Find where the given text appears and provide that cell's center as [x, y] coordinate. 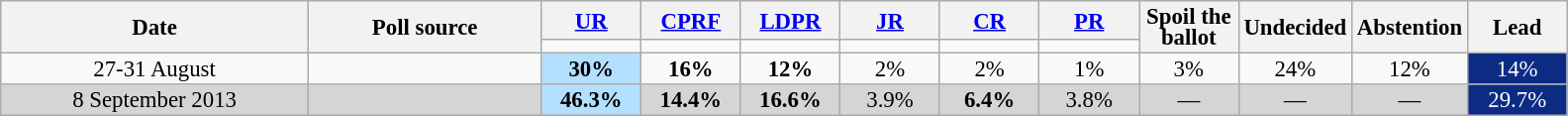
27-31 August [154, 69]
24% [1295, 69]
LDPR [790, 20]
CPRF [691, 20]
JR [891, 20]
Abstention [1410, 28]
CR [990, 20]
1% [1089, 69]
14% [1517, 69]
Lead [1517, 28]
29.7% [1517, 100]
PR [1089, 20]
46.3% [592, 100]
30% [592, 69]
8 September 2013 [154, 100]
Undecided [1295, 28]
Poll source [425, 28]
16.6% [790, 100]
Date [154, 28]
3.8% [1089, 100]
6.4% [990, 100]
3% [1188, 69]
Spoil the ballot [1188, 28]
3.9% [891, 100]
UR [592, 20]
14.4% [691, 100]
16% [691, 69]
